For the text-containing cell, return its midpoint in (x, y) coordinate format. 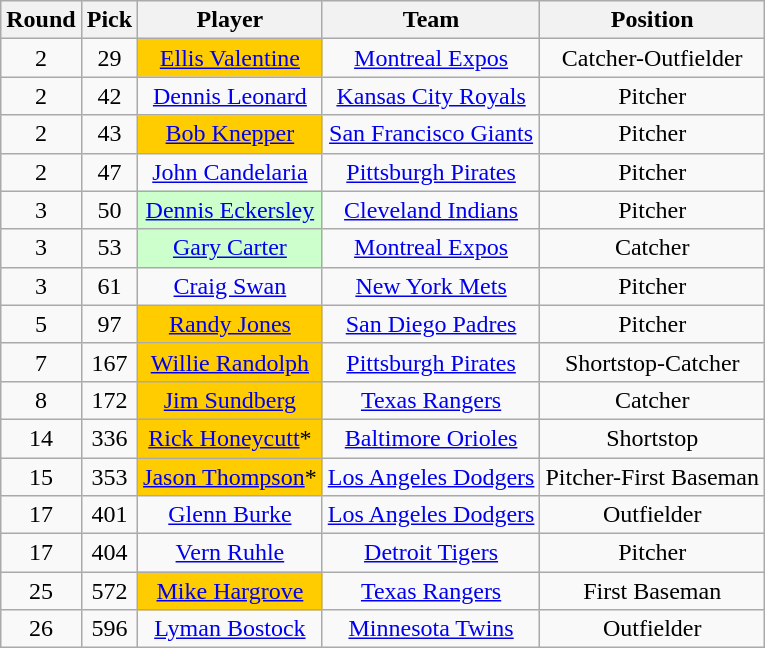
47 (109, 172)
42 (109, 96)
26 (41, 629)
Rick Honeycutt* (230, 438)
43 (109, 134)
Baltimore Orioles (431, 438)
Pitcher-First Baseman (652, 477)
Team (431, 20)
401 (109, 515)
Shortstop (652, 438)
Willie Randolph (230, 362)
Randy Jones (230, 324)
Kansas City Royals (431, 96)
Pick (109, 20)
Minnesota Twins (431, 629)
John Candelaria (230, 172)
167 (109, 362)
Cleveland Indians (431, 210)
Detroit Tigers (431, 553)
Lyman Bostock (230, 629)
14 (41, 438)
336 (109, 438)
Player (230, 20)
Dennis Eckersley (230, 210)
Catcher-Outfielder (652, 58)
Mike Hargrove (230, 591)
Vern Ruhle (230, 553)
7 (41, 362)
San Francisco Giants (431, 134)
Position (652, 20)
172 (109, 400)
Gary Carter (230, 248)
97 (109, 324)
53 (109, 248)
Round (41, 20)
25 (41, 591)
50 (109, 210)
29 (109, 58)
404 (109, 553)
Ellis Valentine (230, 58)
Glenn Burke (230, 515)
First Baseman (652, 591)
Jim Sundberg (230, 400)
353 (109, 477)
61 (109, 286)
Craig Swan (230, 286)
Shortstop-Catcher (652, 362)
572 (109, 591)
596 (109, 629)
Bob Knepper (230, 134)
Dennis Leonard (230, 96)
5 (41, 324)
Jason Thompson* (230, 477)
New York Mets (431, 286)
15 (41, 477)
8 (41, 400)
San Diego Padres (431, 324)
